Detect which cell encompasses the target text, then output its [x, y] center coordinate. 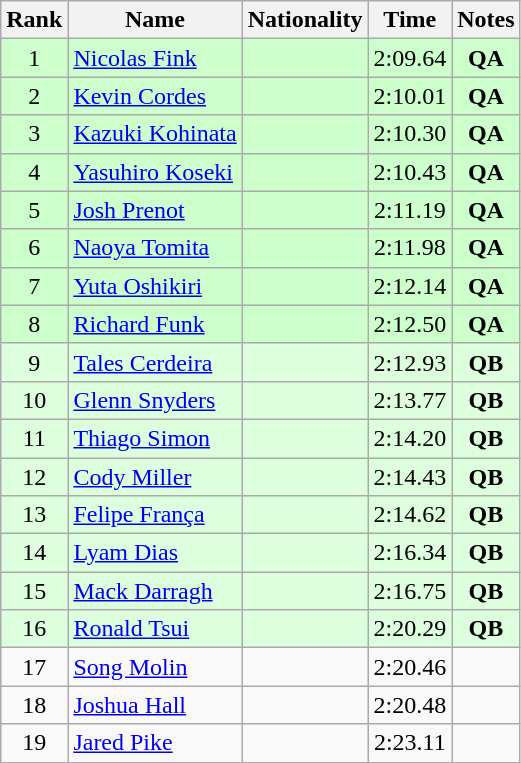
7 [34, 286]
2:10.01 [410, 96]
6 [34, 248]
Ronald Tsui [155, 629]
Rank [34, 20]
2:10.30 [410, 134]
Yasuhiro Koseki [155, 172]
8 [34, 324]
2:20.48 [410, 705]
18 [34, 705]
Lyam Dias [155, 553]
2:14.43 [410, 477]
15 [34, 591]
4 [34, 172]
2:16.75 [410, 591]
Nationality [305, 20]
13 [34, 515]
Naoya Tomita [155, 248]
2 [34, 96]
2:12.14 [410, 286]
1 [34, 58]
Jared Pike [155, 743]
Cody Miller [155, 477]
5 [34, 210]
9 [34, 362]
Felipe França [155, 515]
Richard Funk [155, 324]
Yuta Oshikiri [155, 286]
Notes [486, 20]
2:14.62 [410, 515]
Josh Prenot [155, 210]
2:12.50 [410, 324]
19 [34, 743]
14 [34, 553]
Song Molin [155, 667]
2:10.43 [410, 172]
10 [34, 400]
11 [34, 438]
2:20.46 [410, 667]
Name [155, 20]
Tales Cerdeira [155, 362]
2:11.19 [410, 210]
Kevin Cordes [155, 96]
Thiago Simon [155, 438]
2:11.98 [410, 248]
Kazuki Kohinata [155, 134]
2:14.20 [410, 438]
2:23.11 [410, 743]
Time [410, 20]
16 [34, 629]
17 [34, 667]
3 [34, 134]
2:16.34 [410, 553]
Joshua Hall [155, 705]
2:12.93 [410, 362]
2:20.29 [410, 629]
Mack Darragh [155, 591]
12 [34, 477]
Glenn Snyders [155, 400]
Nicolas Fink [155, 58]
2:09.64 [410, 58]
2:13.77 [410, 400]
